Scan for the cell matching the given text and deliver its (X, Y) coordinate at center. 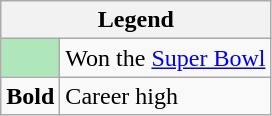
Bold (30, 96)
Career high (166, 96)
Legend (136, 20)
Won the Super Bowl (166, 58)
